Locate the cell with the specified text and output its (x, y) center coordinate. 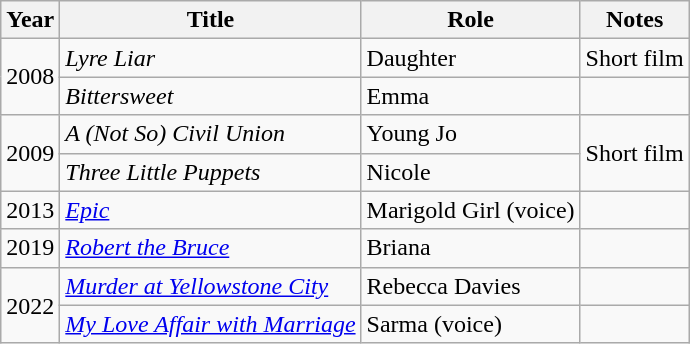
My Love Affair with Marriage (210, 324)
Title (210, 20)
Epic (210, 210)
Briana (470, 248)
Marigold Girl (voice) (470, 210)
Lyre Liar (210, 58)
Young Jo (470, 134)
Notes (634, 20)
Three Little Puppets (210, 172)
Daughter (470, 58)
Rebecca Davies (470, 286)
A (Not So) Civil Union (210, 134)
Sarma (voice) (470, 324)
2019 (30, 248)
Emma (470, 96)
2009 (30, 153)
2022 (30, 305)
2008 (30, 77)
Year (30, 20)
Nicole (470, 172)
Robert the Bruce (210, 248)
2013 (30, 210)
Murder at Yellowstone City (210, 286)
Bittersweet (210, 96)
Role (470, 20)
